Return [x, y] of the center of cell containing provided text 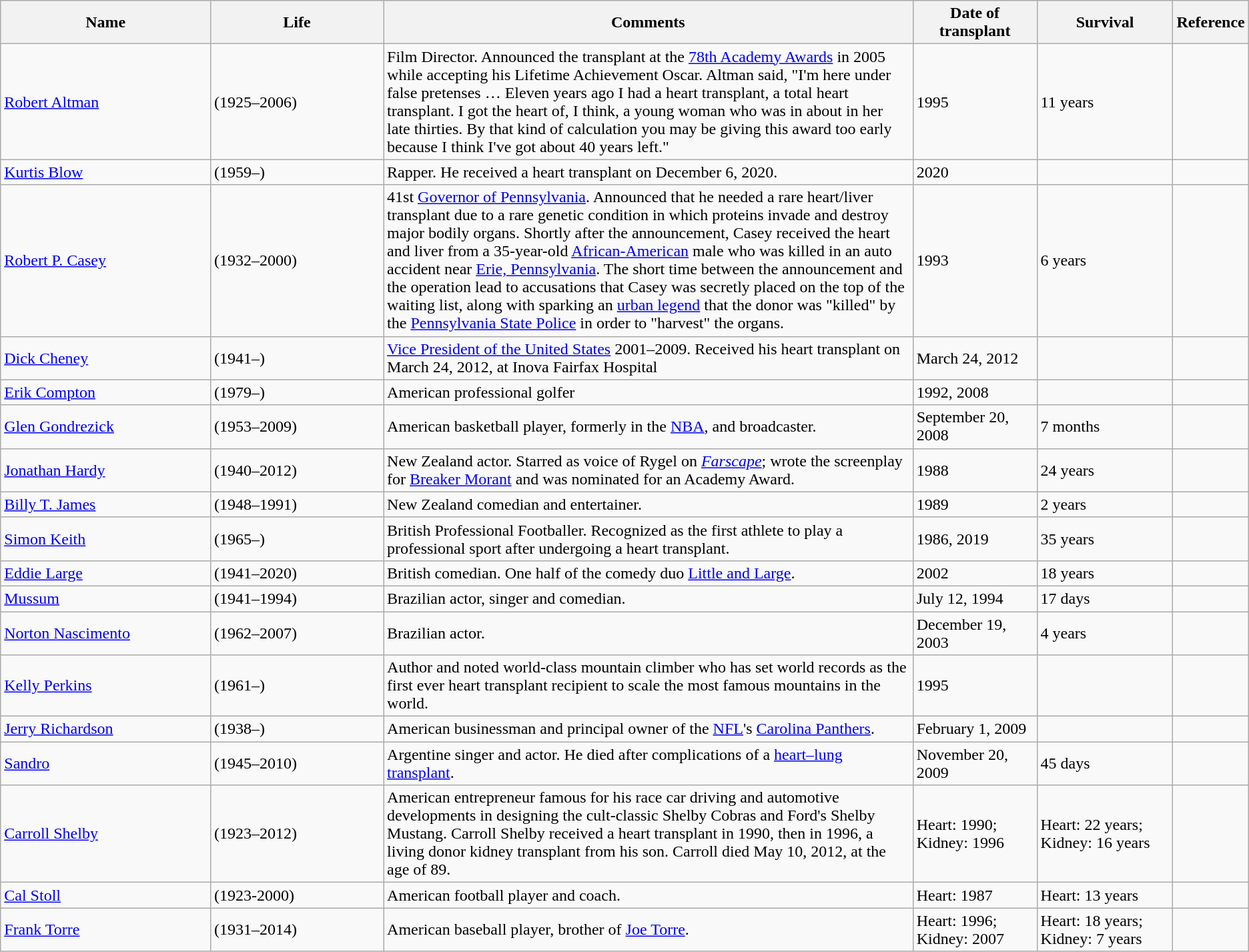
4 years [1105, 632]
1986, 2019 [975, 539]
Reference [1210, 23]
(1923-2000) [298, 895]
(1941–2020) [298, 573]
1989 [975, 504]
Kelly Perkins [105, 686]
New Zealand actor. Starred as voice of Rygel on Farscape; wrote the screenplay for Breaker Morant and was nominated for an Academy Award. [649, 470]
45 days [1105, 763]
Jonathan Hardy [105, 470]
(1923–2012) [298, 834]
December 19, 2003 [975, 632]
Heart: 22 years; Kidney: 16 years [1105, 834]
1988 [975, 470]
Dick Cheney [105, 358]
17 days [1105, 598]
American baseball player, brother of Joe Torre. [649, 930]
18 years [1105, 573]
Argentine singer and actor. He died after complications of a heart–lung transplant. [649, 763]
Cal Stoll [105, 895]
American businessman and principal owner of the NFL's Carolina Panthers. [649, 729]
(1959–) [298, 172]
(1931–2014) [298, 930]
American football player and coach. [649, 895]
Glen Gondrezick [105, 427]
Eddie Large [105, 573]
Heart: 1987 [975, 895]
September 20, 2008 [975, 427]
Kurtis Blow [105, 172]
2002 [975, 573]
1992, 2008 [975, 392]
(1941–1994) [298, 598]
Erik Compton [105, 392]
35 years [1105, 539]
11 years [1105, 101]
7 months [1105, 427]
Heart: 18 years; Kidney: 7 years [1105, 930]
(1948–1991) [298, 504]
1993 [975, 260]
Survival [1105, 23]
(1932–2000) [298, 260]
24 years [1105, 470]
British Professional Footballer. Recognized as the first athlete to play a professional sport after undergoing a heart transplant. [649, 539]
2020 [975, 172]
American basketball player, formerly in the NBA, and broadcaster. [649, 427]
(1953–2009) [298, 427]
Comments [649, 23]
(1941–) [298, 358]
(1940–2012) [298, 470]
(1925–2006) [298, 101]
Jerry Richardson [105, 729]
Mussum [105, 598]
(1938–) [298, 729]
Heart: 13 years [1105, 895]
(1965–) [298, 539]
2 years [1105, 504]
March 24, 2012 [975, 358]
Brazilian actor. [649, 632]
Life [298, 23]
(1979–) [298, 392]
February 1, 2009 [975, 729]
Robert Altman [105, 101]
(1945–2010) [298, 763]
Heart: 1990; Kidney: 1996 [975, 834]
Date of transplant [975, 23]
July 12, 1994 [975, 598]
Heart: 1996; Kidney: 2007 [975, 930]
Sandro [105, 763]
November 20, 2009 [975, 763]
Name [105, 23]
6 years [1105, 260]
American professional golfer [649, 392]
New Zealand comedian and entertainer. [649, 504]
Vice President of the United States 2001–2009. Received his heart transplant on March 24, 2012, at Inova Fairfax Hospital [649, 358]
Brazilian actor, singer and comedian. [649, 598]
Rapper. He received a heart transplant on December 6, 2020. [649, 172]
Carroll Shelby [105, 834]
(1961–) [298, 686]
Billy T. James [105, 504]
Simon Keith [105, 539]
British comedian. One half of the comedy duo Little and Large. [649, 573]
(1962–2007) [298, 632]
Norton Nascimento [105, 632]
Frank Torre [105, 930]
Robert P. Casey [105, 260]
